For the text-containing cell, return its midpoint in [x, y] coordinate format. 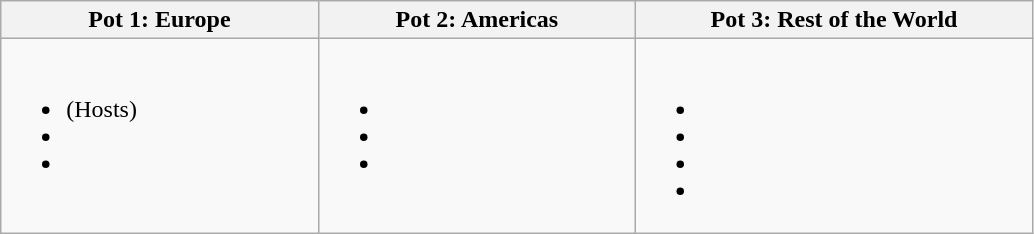
(Hosts) [160, 136]
Pot 3: Rest of the World [834, 20]
Pot 1: Europe [160, 20]
Pot 2: Americas [476, 20]
